Provide the [X, Y] coordinate of the cell's center where the given text is located.  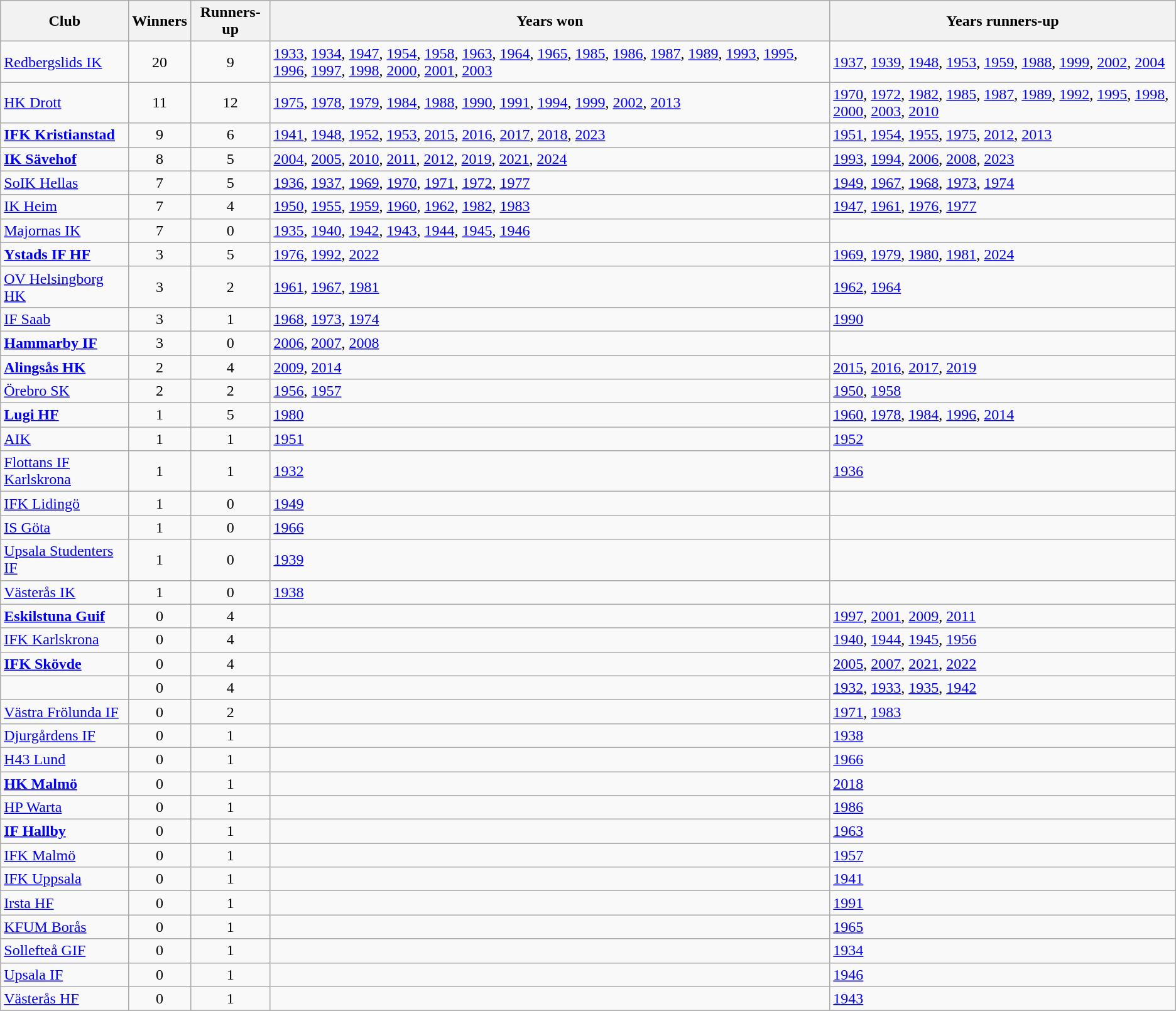
1960, 1978, 1984, 1996, 2014 [1003, 415]
IF Hallby [65, 831]
Redbergslids IK [65, 62]
IF Saab [65, 319]
1969, 1979, 1980, 1981, 2024 [1003, 254]
Västra Frölunda IF [65, 711]
20 [160, 62]
1962, 1964 [1003, 286]
2009, 2014 [550, 367]
Hammarby IF [65, 343]
1997, 2001, 2009, 2011 [1003, 616]
1934 [1003, 951]
1949, 1967, 1968, 1973, 1974 [1003, 183]
1936 [1003, 471]
OV Helsingborg HK [65, 286]
1941 [1003, 879]
12 [230, 103]
1951, 1954, 1955, 1975, 2012, 2013 [1003, 135]
Ystads IF HF [65, 254]
IFK Karlskrona [65, 640]
IK Heim [65, 207]
Club [65, 21]
SoIK Hellas [65, 183]
1965 [1003, 927]
1936, 1937, 1969, 1970, 1971, 1972, 1977 [550, 183]
1941, 1948, 1952, 1953, 2015, 2016, 2017, 2018, 2023 [550, 135]
1951 [550, 439]
8 [160, 159]
Upsala IF [65, 975]
11 [160, 103]
1990 [1003, 319]
1950, 1955, 1959, 1960, 1962, 1982, 1983 [550, 207]
1935, 1940, 1942, 1943, 1944, 1945, 1946 [550, 230]
1950, 1958 [1003, 391]
1971, 1983 [1003, 711]
2015, 2016, 2017, 2019 [1003, 367]
Winners [160, 21]
Djurgårdens IF [65, 735]
IS Göta [65, 527]
Years runners-up [1003, 21]
1961, 1967, 1981 [550, 286]
Flottans IF Karlskrona [65, 471]
1940, 1944, 1945, 1956 [1003, 640]
H43 Lund [65, 759]
2004, 2005, 2010, 2011, 2012, 2019, 2021, 2024 [550, 159]
1968, 1973, 1974 [550, 319]
1976, 1992, 2022 [550, 254]
1970, 1972, 1982, 1985, 1987, 1989, 1992, 1995, 1998, 2000, 2003, 2010 [1003, 103]
1932, 1933, 1935, 1942 [1003, 688]
1952 [1003, 439]
1991 [1003, 903]
AIK [65, 439]
HK Drott [65, 103]
1939 [550, 560]
1932 [550, 471]
Years won [550, 21]
Upsala Studenters IF [65, 560]
1975, 1978, 1979, 1984, 1988, 1990, 1991, 1994, 1999, 2002, 2013 [550, 103]
Västerås IK [65, 592]
Majornas IK [65, 230]
KFUM Borås [65, 927]
2006, 2007, 2008 [550, 343]
1937, 1939, 1948, 1953, 1959, 1988, 1999, 2002, 2004 [1003, 62]
1980 [550, 415]
HK Malmö [65, 783]
IFK Skövde [65, 664]
2005, 2007, 2021, 2022 [1003, 664]
IFK Malmö [65, 855]
Runners-up [230, 21]
Västerås HF [65, 998]
2018 [1003, 783]
IFK Uppsala [65, 879]
IFK Lidingö [65, 504]
1963 [1003, 831]
1947, 1961, 1976, 1977 [1003, 207]
Örebro SK [65, 391]
1986 [1003, 808]
1946 [1003, 975]
6 [230, 135]
IK Sävehof [65, 159]
Eskilstuna Guif [65, 616]
1957 [1003, 855]
1949 [550, 504]
HP Warta [65, 808]
1993, 1994, 2006, 2008, 2023 [1003, 159]
Irsta HF [65, 903]
Alingsås HK [65, 367]
1933, 1934, 1947, 1954, 1958, 1963, 1964, 1965, 1985, 1986, 1987, 1989, 1993, 1995, 1996, 1997, 1998, 2000, 2001, 2003 [550, 62]
Lugi HF [65, 415]
1956, 1957 [550, 391]
IFK Kristianstad [65, 135]
Sollefteå GIF [65, 951]
1943 [1003, 998]
